Output the [x, y] coordinate of the center of the cell containing the given text.  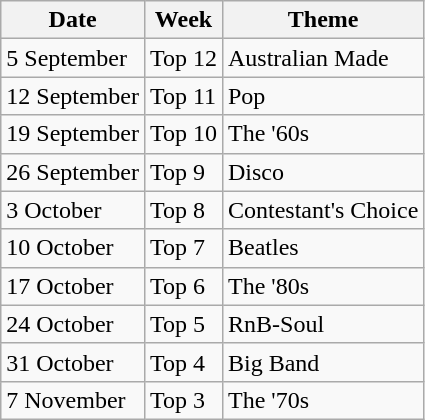
Top 10 [183, 134]
12 September [73, 96]
Top 9 [183, 172]
Pop [322, 96]
RnB-Soul [322, 324]
5 September [73, 58]
The '70s [322, 400]
Top 5 [183, 324]
Australian Made [322, 58]
The '60s [322, 134]
Top 7 [183, 248]
31 October [73, 362]
7 November [73, 400]
Theme [322, 20]
Top 4 [183, 362]
Top 11 [183, 96]
Contestant's Choice [322, 210]
17 October [73, 286]
Big Band [322, 362]
24 October [73, 324]
Disco [322, 172]
Top 12 [183, 58]
Top 3 [183, 400]
26 September [73, 172]
Top 6 [183, 286]
Week [183, 20]
The '80s [322, 286]
Beatles [322, 248]
Date [73, 20]
Top 8 [183, 210]
3 October [73, 210]
10 October [73, 248]
19 September [73, 134]
